Capture the cell that displays the provided text and extract its (X, Y) central coordinate. 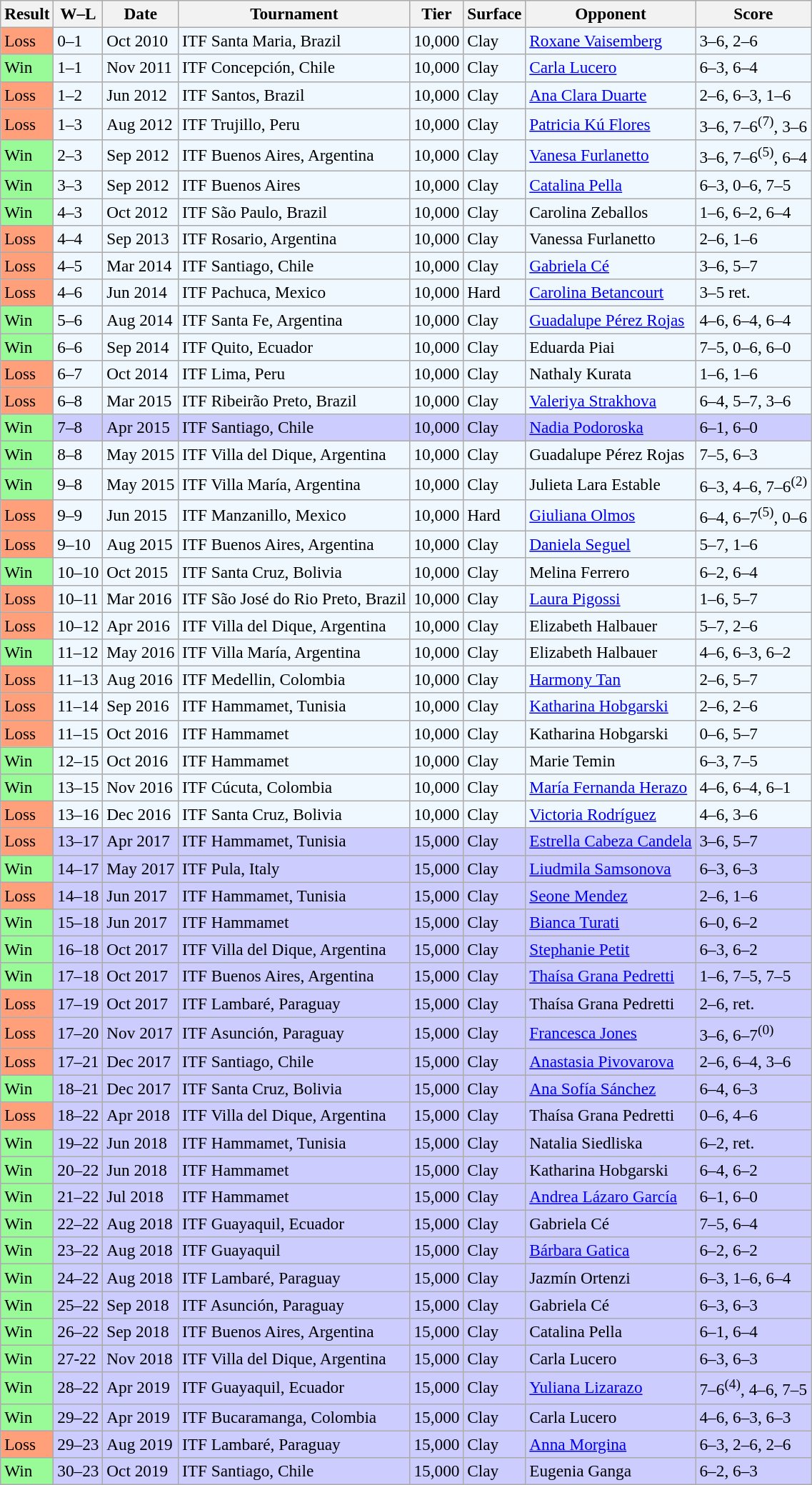
25–22 (79, 1304)
Nadia Podoroska (611, 428)
21–22 (79, 1196)
Oct 2012 (141, 211)
Aug 2015 (141, 544)
Score (753, 14)
ITF Trujillo, Peru (294, 124)
Natalia Siedliska (611, 1143)
2–3 (79, 155)
ITF Lima, Peru (294, 374)
Apr 2015 (141, 428)
2–6, 6–4, 3–6 (753, 1061)
7–5, 0–6, 6–0 (753, 346)
14–17 (79, 869)
1–6, 6–2, 6–4 (753, 211)
3–6, 6–7(0) (753, 1032)
9–8 (79, 484)
Sep 2016 (141, 706)
6–4, 6–2 (753, 1169)
Mar 2014 (141, 266)
Estrella Cabeza Candela (611, 841)
6–7 (79, 374)
María Fernanda Herazo (611, 787)
Nov 2016 (141, 787)
26–22 (79, 1331)
7–8 (79, 428)
Result (27, 14)
13–16 (79, 814)
ITF Cúcuta, Colombia (294, 787)
3–6, 7–6(5), 6–4 (753, 155)
6–3, 6–4 (753, 68)
Nov 2018 (141, 1359)
6–3, 0–6, 7–5 (753, 184)
6–6 (79, 346)
6–3, 1–6, 6–4 (753, 1277)
Apr 2018 (141, 1116)
Nov 2011 (141, 68)
Patricia Kú Flores (611, 124)
Daniela Seguel (611, 544)
28–22 (79, 1388)
ITF Santa Fe, Argentina (294, 319)
Sep 2013 (141, 239)
Tier (437, 14)
May 2016 (141, 652)
13–17 (79, 841)
0–6, 4–6 (753, 1116)
1–2 (79, 95)
Vanessa Furlanetto (611, 239)
Surface (494, 14)
Apr 2017 (141, 841)
Carolina Zeballos (611, 211)
Jun 2012 (141, 95)
ITF Medellin, Colombia (294, 679)
10–11 (79, 599)
Eugenia Ganga (611, 1471)
10–12 (79, 625)
11–12 (79, 652)
ITF Pula, Italy (294, 869)
Ana Sofía Sánchez (611, 1089)
Sep 2014 (141, 346)
Francesca Jones (611, 1032)
Giuliana Olmos (611, 515)
11–15 (79, 734)
3–3 (79, 184)
3–6, 2–6 (753, 41)
6–2, 6–3 (753, 1471)
5–7, 2–6 (753, 625)
1–6, 7–5, 7–5 (753, 976)
ITF Guayaquil (294, 1251)
6–4, 5–7, 3–6 (753, 401)
Victoria Rodríguez (611, 814)
17–19 (79, 1003)
2–6, 6–3, 1–6 (753, 95)
0–6, 5–7 (753, 734)
30–23 (79, 1471)
Mar 2015 (141, 401)
12–15 (79, 760)
7–6(4), 4–6, 7–5 (753, 1388)
1–3 (79, 124)
10–10 (79, 571)
5–6 (79, 319)
7–5, 6–4 (753, 1224)
4–6 (79, 293)
2–6, ret. (753, 1003)
Ana Clara Duarte (611, 95)
Oct 2010 (141, 41)
29–23 (79, 1444)
5–7, 1–6 (753, 544)
4–6, 6–4, 6–4 (753, 319)
Jun 2014 (141, 293)
Anastasia Pivovarova (611, 1061)
Julieta Lara Estable (611, 484)
4–6, 6–3, 6–2 (753, 652)
4–4 (79, 239)
6–2, 6–2 (753, 1251)
6–1, 6–4 (753, 1331)
ITF Ribeirão Preto, Brazil (294, 401)
Oct 2019 (141, 1471)
Carolina Betancourt (611, 293)
Aug 2019 (141, 1444)
20–22 (79, 1169)
9–10 (79, 544)
6–2, ret. (753, 1143)
ITF Buenos Aires (294, 184)
29–22 (79, 1417)
W–L (79, 14)
6–8 (79, 401)
1–1 (79, 68)
Nathaly Kurata (611, 374)
Eduarda Piai (611, 346)
1–6, 5–7 (753, 599)
23–22 (79, 1251)
May 2017 (141, 869)
Jul 2018 (141, 1196)
0–1 (79, 41)
ITF Santos, Brazil (294, 95)
7–5, 6–3 (753, 454)
Stephanie Petit (611, 949)
18–22 (79, 1116)
Apr 2016 (141, 625)
Bárbara Gatica (611, 1251)
Aug 2012 (141, 124)
6–0, 6–2 (753, 922)
22–22 (79, 1224)
13–15 (79, 787)
27-22 (79, 1359)
4–3 (79, 211)
ITF Quito, Ecuador (294, 346)
Bianca Turati (611, 922)
6–3, 6–2 (753, 949)
Tournament (294, 14)
ITF São José do Rio Preto, Brazil (294, 599)
6–4, 6–3 (753, 1089)
6–4, 6–7(5), 0–6 (753, 515)
Seone Mendez (611, 895)
6–3, 7–5 (753, 760)
Aug 2014 (141, 319)
3–5 ret. (753, 293)
1–6, 1–6 (753, 374)
16–18 (79, 949)
Aug 2016 (141, 679)
Oct 2015 (141, 571)
Nov 2017 (141, 1032)
15–18 (79, 922)
4–6, 6–3, 6–3 (753, 1417)
Jun 2015 (141, 515)
6–2, 6–4 (753, 571)
6–3, 2–6, 2–6 (753, 1444)
Jazmín Ortenzi (611, 1277)
17–20 (79, 1032)
Harmony Tan (611, 679)
ITF Santa Maria, Brazil (294, 41)
Melina Ferrero (611, 571)
ITF Manzanillo, Mexico (294, 515)
11–14 (79, 706)
4–5 (79, 266)
ITF Concepción, Chile (294, 68)
ITF Pachuca, Mexico (294, 293)
4–6, 3–6 (753, 814)
Vanesa Furlanetto (611, 155)
ITF Rosario, Argentina (294, 239)
24–22 (79, 1277)
Liudmila Samsonova (611, 869)
ITF São Paulo, Brazil (294, 211)
Andrea Lázaro García (611, 1196)
Yuliana Lizarazo (611, 1388)
Roxane Vaisemberg (611, 41)
4–6, 6–4, 6–1 (753, 787)
19–22 (79, 1143)
17–18 (79, 976)
2–6, 2–6 (753, 706)
3–6, 7–6(7), 3–6 (753, 124)
9–9 (79, 515)
Mar 2016 (141, 599)
Opponent (611, 14)
Laura Pigossi (611, 599)
ITF Bucaramanga, Colombia (294, 1417)
Valeriya Strakhova (611, 401)
Oct 2014 (141, 374)
Dec 2016 (141, 814)
18–21 (79, 1089)
2–6, 5–7 (753, 679)
17–21 (79, 1061)
Anna Morgina (611, 1444)
11–13 (79, 679)
6–3, 4–6, 7–6(2) (753, 484)
14–18 (79, 895)
8–8 (79, 454)
Date (141, 14)
Marie Temin (611, 760)
